Provide the (x, y) coordinate of the cell's center where the given text is located.  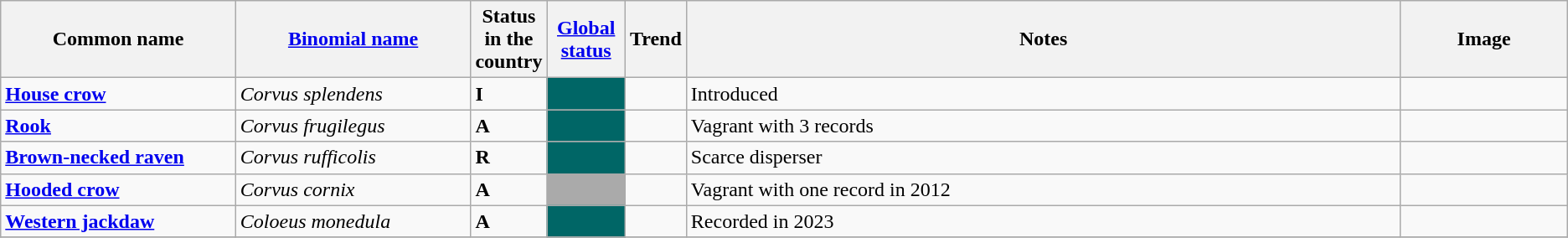
Corvus frugilegus (353, 126)
Corvus splendens (353, 94)
Status in the country (509, 39)
Brown-necked raven (119, 158)
Binomial name (353, 39)
Western jackdaw (119, 221)
Vagrant with one record in 2012 (1044, 189)
Corvus rufficolis (353, 158)
Notes (1044, 39)
Trend (655, 39)
Image (1484, 39)
Corvus cornix (353, 189)
Hooded crow (119, 189)
Rook (119, 126)
Global status (586, 39)
I (509, 94)
Coloeus monedula (353, 221)
Introduced (1044, 94)
Scarce disperser (1044, 158)
R (509, 158)
Recorded in 2023 (1044, 221)
House crow (119, 94)
Common name (119, 39)
Vagrant with 3 records (1044, 126)
